Provide the [X, Y] coordinate of the cell's center where the given text is located.  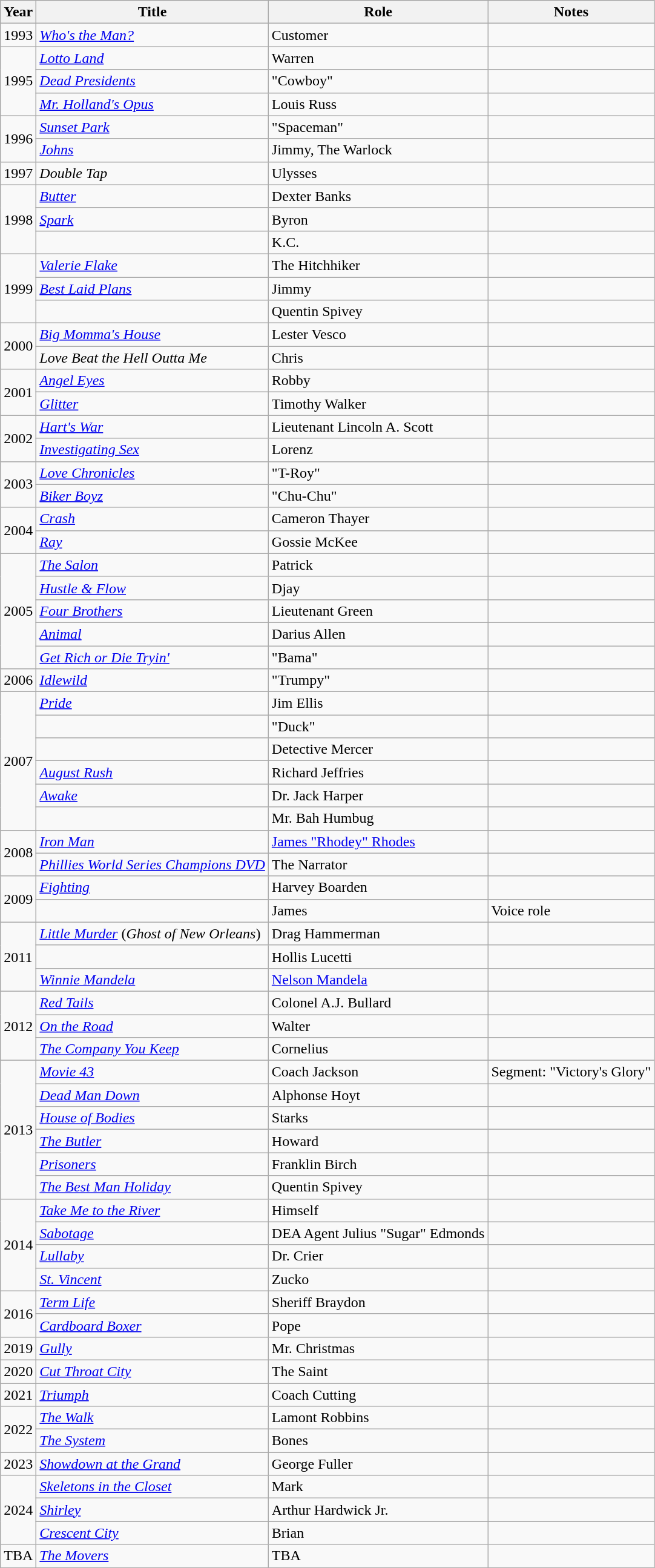
2024 [18, 1510]
On the Road [153, 1026]
Glitter [153, 404]
Winnie Mandela [153, 980]
Mr. Bah Humbug [378, 819]
2006 [18, 680]
Crash [153, 519]
Role [378, 12]
Nelson Mandela [378, 980]
1993 [18, 35]
Hart's War [153, 427]
Pride [153, 703]
Sheriff Braydon [378, 1302]
Cameron Thayer [378, 519]
Investigating Sex [153, 450]
The Hitchhiker [378, 265]
Angel Eyes [153, 381]
2000 [18, 346]
Gully [153, 1348]
Dexter Banks [378, 196]
2003 [18, 484]
2002 [18, 438]
Idlewild [153, 680]
Mr. Holland's Opus [153, 104]
Himself [378, 1210]
Timothy Walker [378, 404]
Spark [153, 219]
K.C. [378, 242]
2022 [18, 1429]
1995 [18, 81]
Jim Ellis [378, 703]
"Trumpy" [378, 680]
Lester Vesco [378, 335]
Richard Jeffries [378, 772]
Detective Mercer [378, 749]
Chris [378, 358]
Harvey Boarden [378, 888]
Lorenz [378, 450]
The System [153, 1441]
Movie 43 [153, 1072]
1999 [18, 288]
1997 [18, 173]
Love Chronicles [153, 473]
George Fuller [378, 1464]
Skeletons in the Closet [153, 1487]
2009 [18, 899]
Drag Hammerman [378, 934]
Red Tails [153, 1003]
Triumph [153, 1394]
Lamont Robbins [378, 1418]
Coach Jackson [378, 1072]
Biker Boyz [153, 496]
Butter [153, 196]
"Bama" [378, 657]
Dr. Jack Harper [378, 796]
2012 [18, 1026]
1996 [18, 139]
Shirley [153, 1510]
Awake [153, 796]
Gossie McKee [378, 542]
The Best Man Holiday [153, 1187]
2016 [18, 1314]
Jimmy [378, 289]
2005 [18, 611]
Arthur Hardwick Jr. [378, 1510]
Showdown at the Grand [153, 1464]
Dead Presidents [153, 81]
Fighting [153, 888]
Voice role [571, 911]
Mark [378, 1487]
Walter [378, 1026]
The Butler [153, 1141]
Prisoners [153, 1164]
Term Life [153, 1302]
Ulysses [378, 173]
Colonel A.J. Bullard [378, 1003]
"Cowboy" [378, 81]
Four Brothers [153, 611]
The Company You Keep [153, 1049]
The Movers [153, 1556]
Segment: "Victory's Glory" [571, 1072]
Lieutenant Green [378, 611]
James "Rhodey" Rhodes [378, 842]
Alphonse Hoyt [378, 1095]
Cardboard Boxer [153, 1325]
Starks [378, 1118]
Valerie Flake [153, 265]
Notes [571, 12]
Mr. Christmas [378, 1348]
2019 [18, 1348]
Cornelius [378, 1049]
Lieutenant Lincoln A. Scott [378, 427]
2013 [18, 1130]
Franklin Birch [378, 1164]
Coach Cutting [378, 1394]
Dr. Crier [378, 1256]
Little Murder (Ghost of New Orleans) [153, 934]
"Spaceman" [378, 127]
The Walk [153, 1418]
"Duck" [378, 726]
Take Me to the River [153, 1210]
Animal [153, 634]
Crescent City [153, 1533]
Darius Allen [378, 634]
Best Laid Plans [153, 289]
Love Beat the Hell Outta Me [153, 358]
2004 [18, 530]
Who's the Man? [153, 35]
2008 [18, 853]
Sabotage [153, 1233]
Cut Throat City [153, 1371]
Jimmy, The Warlock [378, 150]
"T-Roy" [378, 473]
Djay [378, 588]
Double Tap [153, 173]
Pope [378, 1325]
Sunset Park [153, 127]
2001 [18, 392]
Zucko [378, 1279]
Customer [378, 35]
Year [18, 12]
Lullaby [153, 1256]
2014 [18, 1245]
Hustle & Flow [153, 588]
Louis Russ [378, 104]
The Salon [153, 565]
Ray [153, 542]
James [378, 911]
Robby [378, 381]
Warren [378, 58]
2007 [18, 761]
The Narrator [378, 865]
Lotto Land [153, 58]
Iron Man [153, 842]
Brian [378, 1533]
1998 [18, 219]
Phillies World Series Champions DVD [153, 865]
Johns [153, 150]
Howard [378, 1141]
House of Bodies [153, 1118]
2020 [18, 1371]
Hollis Lucetti [378, 957]
Byron [378, 219]
DEA Agent Julius "Sugar" Edmonds [378, 1233]
The Saint [378, 1371]
"Chu-Chu" [378, 496]
Get Rich or Die Tryin' [153, 657]
Dead Man Down [153, 1095]
Big Momma's House [153, 335]
2011 [18, 957]
2023 [18, 1464]
Patrick [378, 565]
2021 [18, 1394]
St. Vincent [153, 1279]
August Rush [153, 772]
Title [153, 12]
Bones [378, 1441]
